Pinpoint the cell where the given text exists, returning its (X, Y) midpoint coordinate. 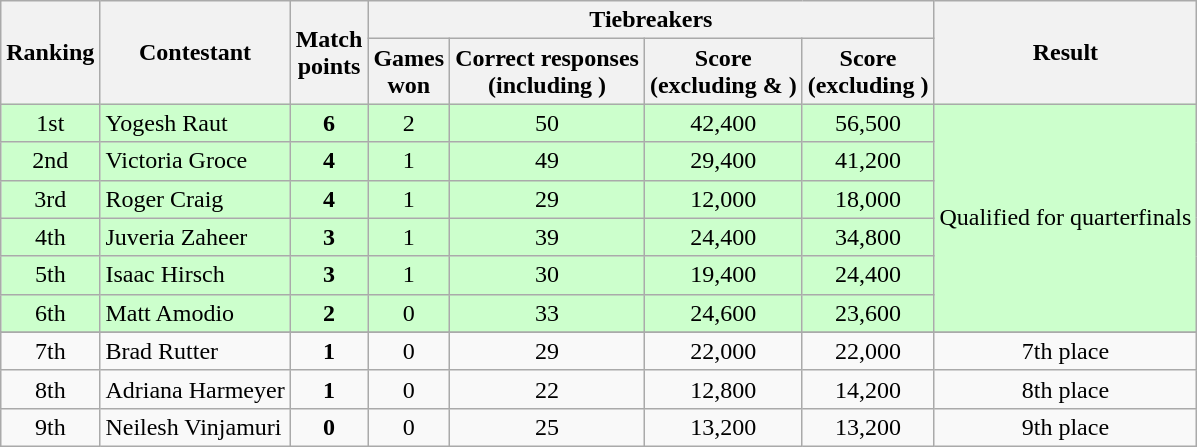
Victoria Groce (195, 161)
Yogesh Raut (195, 123)
Correct responses(including ) (548, 72)
12,000 (723, 199)
Result (1066, 52)
Score(excluding ) (868, 72)
6 (329, 123)
33 (548, 313)
Neilesh Vinjamuri (195, 427)
3rd (50, 199)
9th (50, 427)
Isaac Hirsch (195, 275)
34,800 (868, 237)
42,400 (723, 123)
Adriana Harmeyer (195, 389)
19,400 (723, 275)
29,400 (723, 161)
8th place (1066, 389)
Matchpoints (329, 52)
18,000 (868, 199)
56,500 (868, 123)
9th place (1066, 427)
14,200 (868, 389)
2nd (50, 161)
Tiebreakers (651, 20)
8th (50, 389)
50 (548, 123)
Qualified for quarterfinals (1066, 218)
1st (50, 123)
39 (548, 237)
Contestant (195, 52)
Brad Rutter (195, 351)
Roger Craig (195, 199)
7th place (1066, 351)
Gameswon (409, 72)
6th (50, 313)
30 (548, 275)
Score(excluding & ) (723, 72)
22 (548, 389)
7th (50, 351)
5th (50, 275)
12,800 (723, 389)
Ranking (50, 52)
41,200 (868, 161)
25 (548, 427)
Matt Amodio (195, 313)
49 (548, 161)
Juveria Zaheer (195, 237)
24,600 (723, 313)
4th (50, 237)
23,600 (868, 313)
